Find where the given text appears and provide that cell's center as [X, Y] coordinate. 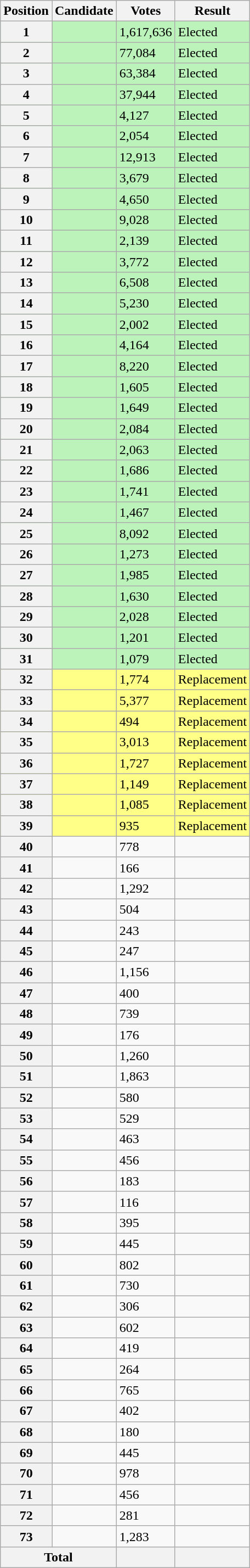
41 [26, 867]
1,630 [146, 596]
9,028 [146, 220]
39 [26, 826]
264 [146, 1369]
69 [26, 1453]
21 [26, 450]
29 [26, 617]
16 [26, 345]
15 [26, 324]
1,201 [146, 638]
1,863 [146, 1077]
52 [26, 1097]
2,084 [146, 429]
1,605 [146, 387]
400 [146, 993]
71 [26, 1494]
395 [146, 1223]
494 [146, 721]
10 [26, 220]
12,913 [146, 157]
2 [26, 53]
1,985 [146, 575]
64 [26, 1348]
5 [26, 115]
12 [26, 262]
2,139 [146, 240]
580 [146, 1097]
30 [26, 638]
55 [26, 1160]
48 [26, 1014]
778 [146, 847]
978 [146, 1474]
306 [146, 1307]
9 [26, 199]
24 [26, 512]
Result [212, 11]
45 [26, 951]
49 [26, 1035]
176 [146, 1035]
34 [26, 721]
17 [26, 366]
66 [26, 1390]
26 [26, 554]
13 [26, 283]
180 [146, 1432]
63,384 [146, 74]
765 [146, 1390]
3,772 [146, 262]
57 [26, 1202]
42 [26, 888]
14 [26, 304]
1,273 [146, 554]
802 [146, 1264]
419 [146, 1348]
Candidate [84, 11]
40 [26, 847]
4,127 [146, 115]
2,002 [146, 324]
51 [26, 1077]
19 [26, 408]
935 [146, 826]
2,063 [146, 450]
6 [26, 136]
58 [26, 1223]
61 [26, 1286]
243 [146, 931]
36 [26, 763]
11 [26, 240]
3,013 [146, 742]
53 [26, 1118]
37 [26, 784]
739 [146, 1014]
504 [146, 909]
1,149 [146, 784]
18 [26, 387]
47 [26, 993]
402 [146, 1411]
28 [26, 596]
38 [26, 805]
8,220 [146, 366]
44 [26, 931]
6,508 [146, 283]
77,084 [146, 53]
33 [26, 701]
8 [26, 178]
65 [26, 1369]
23 [26, 491]
50 [26, 1056]
3 [26, 74]
1,649 [146, 408]
43 [26, 909]
20 [26, 429]
59 [26, 1244]
1,079 [146, 659]
4,164 [146, 345]
63 [26, 1328]
1,727 [146, 763]
32 [26, 680]
4,650 [146, 199]
3,679 [146, 178]
166 [146, 867]
602 [146, 1328]
70 [26, 1474]
247 [146, 951]
27 [26, 575]
2,054 [146, 136]
1,283 [146, 1536]
46 [26, 972]
116 [146, 1202]
Total [59, 1557]
529 [146, 1118]
35 [26, 742]
1,156 [146, 972]
37,944 [146, 94]
Votes [146, 11]
25 [26, 533]
72 [26, 1515]
1,292 [146, 888]
67 [26, 1411]
1,617,636 [146, 32]
60 [26, 1264]
56 [26, 1181]
1 [26, 32]
281 [146, 1515]
22 [26, 471]
4 [26, 94]
2,028 [146, 617]
730 [146, 1286]
8,092 [146, 533]
31 [26, 659]
54 [26, 1139]
1,260 [146, 1056]
183 [146, 1181]
62 [26, 1307]
463 [146, 1139]
5,377 [146, 701]
68 [26, 1432]
5,230 [146, 304]
1,741 [146, 491]
1,467 [146, 512]
Position [26, 11]
1,686 [146, 471]
1,085 [146, 805]
73 [26, 1536]
7 [26, 157]
1,774 [146, 680]
